Identify which cell holds the provided text, then report its (x, y) central coordinate. 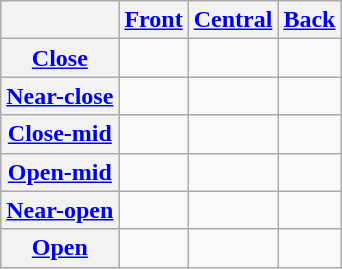
Open (60, 248)
Close (60, 58)
Close-mid (60, 134)
Near-close (60, 96)
Front (154, 20)
Central (233, 20)
Back (310, 20)
Open-mid (60, 172)
Near-open (60, 210)
